Find where the given text appears and provide that cell's center as (x, y) coordinate. 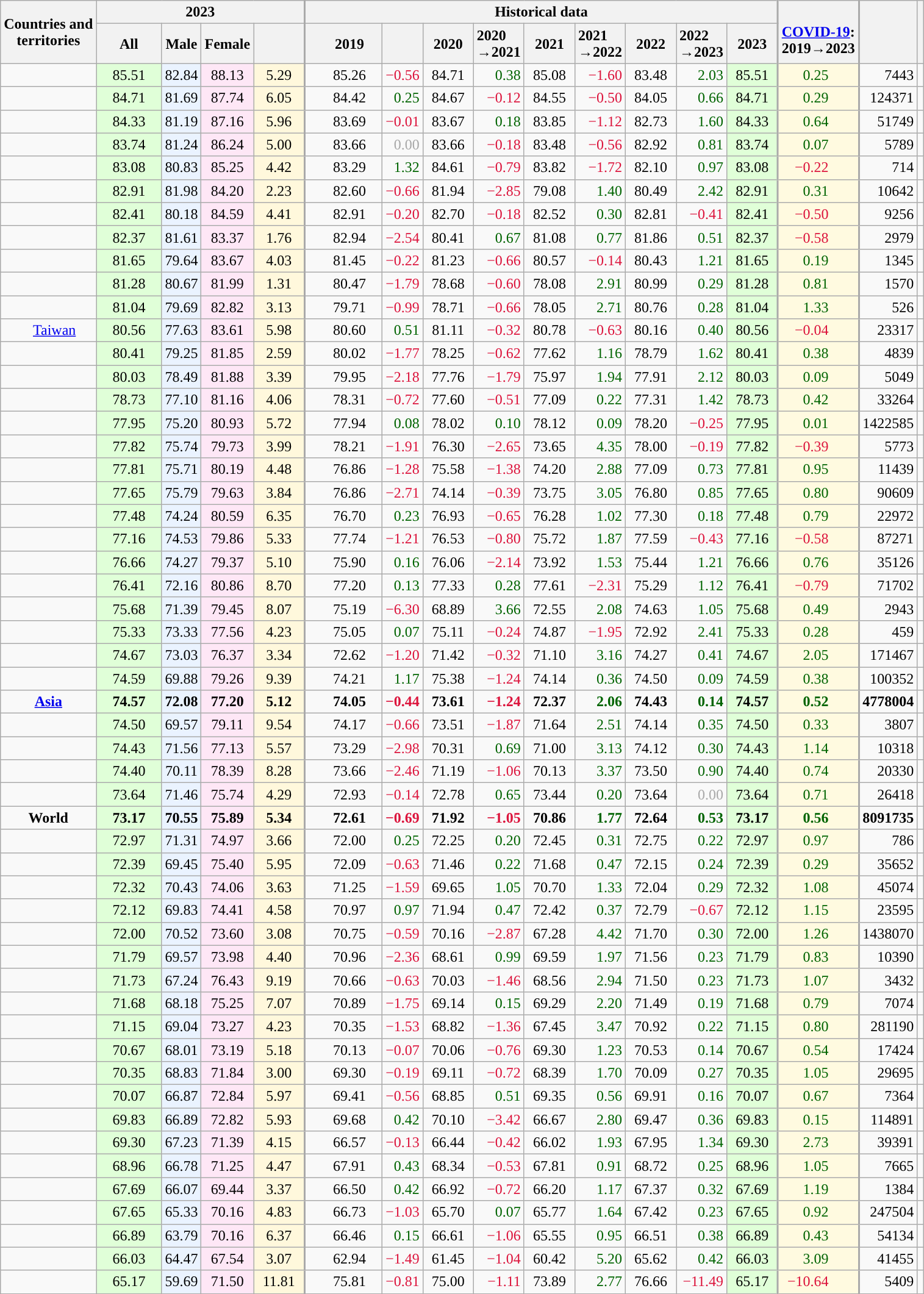
11439 (888, 470)
−0.24 (499, 632)
73.75 (549, 493)
85.25 (227, 168)
80.93 (227, 423)
−0.41 (701, 214)
70.03 (448, 980)
−0.69 (403, 818)
60.42 (549, 1259)
84.55 (549, 98)
70.86 (549, 818)
74.17 (343, 725)
79.45 (227, 609)
79.37 (227, 562)
6.37 (279, 1235)
72.84 (227, 1096)
73.44 (549, 795)
75.71 (182, 470)
−0.20 (403, 214)
81.69 (182, 98)
70.43 (182, 887)
2.91 (600, 284)
73.98 (227, 957)
72.37 (549, 702)
66.73 (343, 1212)
73.51 (448, 725)
73.65 (549, 446)
80.16 (651, 331)
1.62 (701, 354)
81.11 (448, 331)
81.99 (227, 284)
74.06 (227, 887)
26418 (888, 795)
81.85 (227, 354)
83.69 (343, 121)
17424 (888, 1049)
1.70 (600, 1073)
0.35 (701, 725)
75.44 (651, 562)
80.60 (343, 331)
80.83 (182, 168)
59.69 (182, 1282)
6.35 (279, 516)
80.02 (343, 354)
−1.72 (600, 168)
66.57 (343, 1143)
0.24 (701, 864)
2021 (549, 44)
−0.13 (403, 1143)
78.31 (343, 400)
2020 (448, 44)
−1.59 (403, 887)
77.94 (343, 423)
75.38 (448, 679)
69.44 (227, 1189)
2943 (888, 609)
45074 (888, 887)
World (49, 818)
3807 (888, 725)
70.75 (343, 934)
70.70 (549, 887)
69.41 (343, 1096)
1.15 (818, 910)
67.37 (651, 1189)
3.34 (279, 655)
−2.36 (403, 957)
69.91 (651, 1096)
4.58 (279, 910)
4.48 (279, 470)
5.98 (279, 331)
−2.98 (403, 748)
Countries andterritories (49, 32)
73.19 (227, 1049)
−0.76 (499, 1049)
1.64 (600, 1212)
77.61 (549, 585)
78.08 (549, 284)
75.20 (182, 423)
90609 (888, 493)
78.39 (227, 771)
78.25 (448, 354)
84.42 (343, 98)
4.29 (279, 795)
1.07 (818, 980)
−1.11 (499, 1282)
74.87 (549, 632)
−0.51 (499, 400)
76.37 (227, 655)
71.49 (651, 1003)
61.45 (448, 1259)
7074 (888, 1003)
0.10 (499, 423)
77.91 (651, 377)
−1.75 (403, 1003)
80.49 (651, 191)
−0.25 (701, 423)
39391 (888, 1143)
−1.87 (499, 725)
75.29 (651, 585)
0.33 (818, 725)
−1.95 (600, 632)
8091735 (888, 818)
20330 (888, 771)
0.66 (701, 98)
68.18 (182, 1003)
0.74 (818, 771)
281190 (888, 1026)
67.54 (227, 1259)
81.61 (182, 237)
2.71 (600, 307)
78.12 (549, 423)
0.52 (818, 702)
71702 (888, 585)
0.32 (701, 1189)
74.05 (343, 702)
73.33 (182, 632)
73.03 (182, 655)
2019 (343, 44)
0.71 (818, 795)
1.77 (600, 818)
10390 (888, 957)
84.67 (448, 98)
4.06 (279, 400)
81.23 (448, 260)
7364 (888, 1096)
74.20 (549, 470)
77.10 (182, 400)
2.23 (279, 191)
8.07 (279, 609)
77.63 (182, 331)
72.25 (448, 841)
73.27 (227, 1026)
5.18 (279, 1049)
80.78 (549, 331)
−11.49 (701, 1282)
66.61 (448, 1235)
−1.53 (403, 1026)
87271 (888, 539)
68.82 (448, 1026)
79.73 (227, 446)
70.52 (182, 934)
4778004 (888, 702)
4.40 (279, 957)
71.64 (549, 725)
2021→2022 (600, 44)
79.11 (227, 725)
71.31 (182, 841)
72.92 (651, 632)
−1.46 (499, 980)
77.59 (651, 539)
71.94 (448, 910)
7.07 (279, 1003)
0.53 (701, 818)
66.44 (448, 1143)
0.91 (600, 1166)
0.99 (499, 957)
71.10 (549, 655)
−0.67 (701, 910)
3.08 (279, 934)
3.47 (600, 1026)
0.01 (818, 423)
−1.91 (403, 446)
3.07 (279, 1259)
COVID-19:2019→2023 (818, 32)
83.85 (549, 121)
0.65 (499, 795)
All (129, 44)
68.39 (549, 1073)
1.12 (701, 585)
66.50 (343, 1189)
3.84 (279, 493)
75.72 (549, 539)
80.86 (227, 585)
11.81 (279, 1282)
82.92 (651, 145)
0.37 (600, 910)
−2.65 (499, 446)
35652 (888, 864)
72.64 (651, 818)
79.08 (549, 191)
4.47 (279, 1166)
2022→2023 (701, 44)
124371 (888, 98)
69.14 (448, 1003)
2.05 (818, 655)
81.94 (448, 191)
70.92 (651, 1026)
5.12 (279, 702)
66.92 (448, 1189)
−0.59 (403, 934)
−0.80 (499, 539)
0.76 (818, 562)
−1.28 (403, 470)
1570 (888, 284)
5773 (888, 446)
5.57 (279, 748)
78.49 (182, 377)
0.90 (701, 771)
67.45 (549, 1026)
2.51 (600, 725)
66.51 (651, 1235)
70.96 (343, 957)
70.55 (182, 818)
68.61 (448, 957)
85.08 (549, 75)
−2.87 (499, 934)
74.41 (227, 910)
29695 (888, 1073)
71.19 (448, 771)
77.13 (227, 748)
72.15 (651, 864)
74.12 (651, 748)
5789 (888, 145)
1.87 (600, 539)
75.97 (549, 377)
Female (227, 44)
−0.07 (403, 1049)
68.56 (549, 980)
83.61 (227, 331)
1.34 (701, 1143)
4.15 (279, 1143)
79.95 (343, 377)
0.41 (701, 655)
82.94 (343, 237)
−2.18 (403, 377)
80.76 (651, 307)
−0.53 (499, 1166)
1.19 (818, 1189)
72.42 (549, 910)
68.01 (182, 1049)
2.94 (600, 980)
71.92 (448, 818)
2.77 (600, 1282)
74.21 (343, 679)
−0.43 (701, 539)
35126 (888, 562)
−1.20 (403, 655)
66.02 (549, 1143)
−0.65 (499, 516)
83.82 (549, 168)
−0.99 (403, 307)
−1.77 (403, 354)
459 (888, 632)
72.16 (182, 585)
3.05 (600, 493)
72.75 (651, 841)
73.50 (651, 771)
1.42 (701, 400)
0.77 (600, 237)
1.26 (818, 934)
73.89 (549, 1282)
76.43 (227, 980)
70.10 (448, 1120)
−1.12 (600, 121)
−3.42 (499, 1120)
8.28 (279, 771)
76.30 (448, 446)
−1.49 (403, 1259)
67.28 (549, 934)
1345 (888, 260)
Male (182, 44)
5.10 (279, 562)
−1.36 (499, 1026)
69.88 (182, 679)
69.04 (182, 1026)
78.68 (448, 284)
82.10 (651, 168)
87.16 (227, 121)
80.57 (549, 260)
−10.64 (818, 1282)
1.93 (600, 1143)
77.74 (343, 539)
82.81 (651, 214)
79.26 (227, 679)
3.09 (818, 1259)
72.04 (651, 887)
68.89 (448, 609)
Asia (49, 702)
66.46 (343, 1235)
1.53 (600, 562)
80.59 (227, 516)
−0.44 (403, 702)
41455 (888, 1259)
66.87 (182, 1096)
65.77 (549, 1212)
−0.81 (403, 1282)
69.47 (651, 1120)
−1.04 (499, 1259)
3.00 (279, 1073)
76.93 (448, 516)
69.11 (448, 1073)
2.80 (600, 1120)
2022 (651, 44)
81.24 (182, 145)
84.59 (227, 214)
82.84 (182, 75)
76.70 (343, 516)
79.86 (227, 539)
64.47 (182, 1259)
−6.30 (403, 609)
1.32 (403, 168)
−2.85 (499, 191)
68.85 (448, 1096)
66.07 (182, 1189)
0.92 (818, 1212)
71.84 (227, 1073)
171467 (888, 655)
−1.60 (600, 75)
714 (888, 168)
0.08 (403, 423)
Historical data (541, 12)
−0.12 (499, 98)
6.05 (279, 98)
0.83 (818, 957)
75.90 (343, 562)
81.19 (182, 121)
23317 (888, 331)
−1.38 (499, 470)
77.76 (448, 377)
9256 (888, 214)
69.59 (549, 957)
10318 (888, 748)
72.45 (549, 841)
1.60 (701, 121)
72.08 (182, 702)
81.98 (182, 191)
4.41 (279, 214)
72.09 (343, 864)
79.64 (182, 260)
81.16 (227, 400)
5.93 (279, 1120)
0.73 (701, 470)
75.40 (227, 864)
1.76 (279, 237)
75.58 (448, 470)
−1.21 (403, 539)
1.08 (818, 887)
68.72 (651, 1166)
70.31 (448, 748)
51749 (888, 121)
75.79 (182, 493)
0.64 (818, 121)
82.52 (549, 214)
78.79 (651, 354)
72.61 (343, 818)
77.62 (549, 354)
85.26 (343, 75)
69.45 (182, 864)
70.06 (448, 1049)
75.81 (343, 1282)
526 (888, 307)
−0.62 (499, 354)
2020→2021 (499, 44)
0.69 (499, 748)
75.11 (448, 632)
78.05 (549, 307)
80.18 (182, 214)
80.47 (343, 284)
23595 (888, 910)
73.29 (343, 748)
−0.42 (499, 1143)
78.71 (448, 307)
−1.05 (499, 818)
76.28 (549, 516)
80.43 (651, 260)
81.45 (343, 260)
77.30 (651, 516)
80.99 (651, 284)
70.09 (651, 1073)
80.19 (227, 470)
7665 (888, 1166)
0.13 (403, 585)
83.37 (227, 237)
−0.04 (818, 331)
67.81 (549, 1166)
3.99 (279, 446)
70.97 (343, 910)
69.35 (549, 1096)
Taiwan (49, 331)
66.67 (549, 1120)
2.41 (701, 632)
−2.71 (403, 493)
65.55 (549, 1235)
2.20 (600, 1003)
65.70 (448, 1212)
70.66 (343, 980)
78.00 (651, 446)
77.56 (227, 632)
−0.01 (403, 121)
67.23 (182, 1143)
2.88 (600, 470)
1438070 (888, 934)
75.19 (343, 609)
100352 (888, 679)
81.08 (549, 237)
82.70 (448, 214)
72.93 (343, 795)
2.59 (279, 354)
74.97 (227, 841)
5.29 (279, 75)
66.20 (549, 1189)
4.03 (279, 260)
3.16 (600, 655)
67.91 (343, 1166)
84.05 (651, 98)
70.89 (343, 1003)
73.66 (343, 771)
67.95 (651, 1143)
5.34 (279, 818)
4839 (888, 354)
4.35 (600, 446)
2.12 (701, 377)
1422585 (888, 423)
74.24 (182, 516)
75.00 (448, 1282)
78.20 (651, 423)
1.97 (600, 957)
69.68 (343, 1120)
70.53 (651, 1049)
81.86 (651, 237)
77.60 (448, 400)
75.89 (227, 818)
3432 (888, 980)
0.54 (818, 1049)
79.71 (343, 307)
73.60 (227, 934)
81.88 (227, 377)
72.82 (227, 1120)
2.03 (701, 75)
62.94 (343, 1259)
1.02 (600, 516)
−0.60 (499, 284)
8.70 (279, 585)
4.83 (279, 1212)
74.53 (182, 539)
−2.14 (499, 562)
73.92 (549, 562)
0.27 (701, 1073)
2.42 (701, 191)
65.33 (182, 1212)
247504 (888, 1212)
72.78 (448, 795)
75.25 (227, 1003)
5.33 (279, 539)
65.62 (651, 1259)
9.39 (279, 679)
22972 (888, 516)
79.63 (227, 493)
78.21 (343, 446)
88.13 (227, 75)
69.65 (448, 887)
9.54 (279, 725)
786 (888, 841)
70.11 (182, 771)
71.00 (549, 748)
77.31 (651, 400)
114891 (888, 1120)
5.72 (279, 423)
83.29 (343, 168)
5.95 (279, 864)
1384 (888, 1189)
72.62 (343, 655)
76.80 (651, 493)
5.00 (279, 145)
82.73 (651, 121)
79.25 (182, 354)
69.29 (549, 1003)
67.42 (651, 1212)
2.06 (600, 702)
9.19 (279, 980)
74.63 (651, 609)
82.60 (343, 191)
79.69 (182, 307)
86.24 (227, 145)
2.73 (818, 1143)
−1.03 (403, 1212)
5049 (888, 377)
71.70 (651, 934)
7443 (888, 75)
5409 (888, 1282)
1.14 (818, 748)
10642 (888, 191)
0.40 (701, 331)
1.94 (600, 377)
3.63 (279, 887)
72.79 (651, 910)
73.61 (448, 702)
−2.46 (403, 771)
5.20 (600, 1259)
84.20 (227, 191)
63.79 (182, 1235)
84.61 (448, 168)
76.06 (448, 562)
1.40 (600, 191)
72.55 (549, 609)
76.53 (448, 539)
75.05 (343, 632)
68.83 (182, 1073)
2979 (888, 237)
1.23 (600, 1049)
2.08 (600, 609)
33264 (888, 400)
−2.31 (600, 585)
0.85 (701, 493)
71.42 (448, 655)
66.78 (182, 1166)
54134 (888, 1235)
87.74 (227, 98)
−2.54 (403, 237)
1.16 (600, 354)
3.39 (279, 377)
78.02 (448, 423)
5.96 (279, 121)
80.67 (182, 284)
0.49 (818, 609)
5.97 (279, 1096)
77.33 (448, 585)
82.82 (227, 307)
68.34 (448, 1166)
67.24 (182, 980)
1.31 (279, 284)
